Detect which cell encompasses the target text, then output its (X, Y) center coordinate. 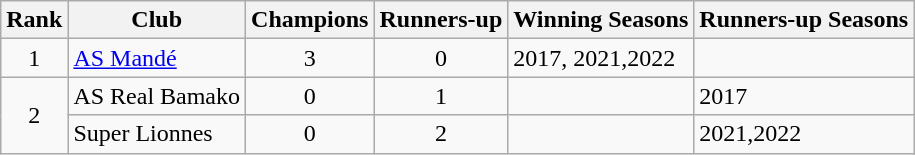
2017 (804, 96)
Winning Seasons (601, 20)
Champions (310, 20)
2017, 2021,2022 (601, 58)
Super Lionnes (157, 134)
2021,2022 (804, 134)
3 (310, 58)
Rank (34, 20)
Runners-up (441, 20)
Runners-up Seasons (804, 20)
Club (157, 20)
AS Real Bamako (157, 96)
AS Mandé (157, 58)
